Scan for the cell matching the given text and deliver its [x, y] coordinate at center. 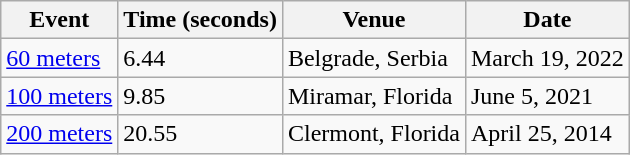
6.44 [200, 58]
100 meters [60, 96]
Date [547, 20]
April 25, 2014 [547, 134]
Event [60, 20]
200 meters [60, 134]
Venue [374, 20]
Time (seconds) [200, 20]
March 19, 2022 [547, 58]
9.85 [200, 96]
Clermont, Florida [374, 134]
Belgrade, Serbia [374, 58]
60 meters [60, 58]
20.55 [200, 134]
Miramar, Florida [374, 96]
June 5, 2021 [547, 96]
